For the text-containing cell, return its midpoint in [x, y] coordinate format. 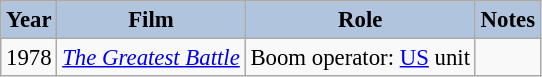
Role [360, 20]
Year [29, 20]
1978 [29, 58]
Notes [508, 20]
The Greatest Battle [151, 58]
Film [151, 20]
Boom operator: US unit [360, 58]
